Extract the (x, y) coordinate from the center of the cell holding the provided text.  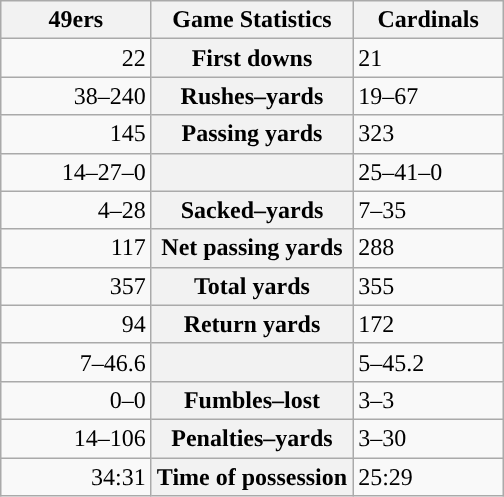
Passing yards (252, 134)
14–106 (76, 438)
94 (76, 324)
323 (428, 134)
7–35 (428, 210)
288 (428, 248)
Return yards (252, 324)
38–240 (76, 96)
145 (76, 134)
117 (76, 248)
355 (428, 286)
49ers (76, 20)
First downs (252, 58)
357 (76, 286)
Fumbles–lost (252, 400)
21 (428, 58)
Game Statistics (252, 20)
Net passing yards (252, 248)
172 (428, 324)
34:31 (76, 477)
0–0 (76, 400)
Sacked–yards (252, 210)
25–41–0 (428, 172)
Penalties–yards (252, 438)
7–46.6 (76, 362)
Rushes–yards (252, 96)
25:29 (428, 477)
Cardinals (428, 20)
4–28 (76, 210)
Total yards (252, 286)
3–3 (428, 400)
3–30 (428, 438)
19–67 (428, 96)
Time of possession (252, 477)
22 (76, 58)
5–45.2 (428, 362)
14–27–0 (76, 172)
